Return [X, Y] of the center of cell containing provided text 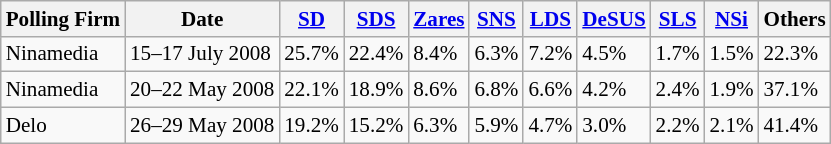
22.1% [311, 90]
8.4% [438, 54]
22.3% [795, 54]
Delo [63, 124]
2.4% [678, 90]
SDS [376, 18]
Others [795, 18]
DeSUS [614, 18]
2.2% [678, 124]
20–22 May 2008 [202, 90]
Polling Firm [63, 18]
Zares [438, 18]
1.5% [732, 54]
6.8% [496, 90]
SNS [496, 18]
LDS [550, 18]
37.1% [795, 90]
15.2% [376, 124]
7.2% [550, 54]
26–29 May 2008 [202, 124]
Date [202, 18]
4.5% [614, 54]
19.2% [311, 124]
3.0% [614, 124]
2.1% [732, 124]
1.9% [732, 90]
25.7% [311, 54]
1.7% [678, 54]
NSi [732, 18]
15–17 July 2008 [202, 54]
6.6% [550, 90]
4.7% [550, 124]
22.4% [376, 54]
5.9% [496, 124]
SD [311, 18]
8.6% [438, 90]
41.4% [795, 124]
4.2% [614, 90]
SLS [678, 18]
18.9% [376, 90]
